From the cell containing the given text, extract its center point as [X, Y] coordinate. 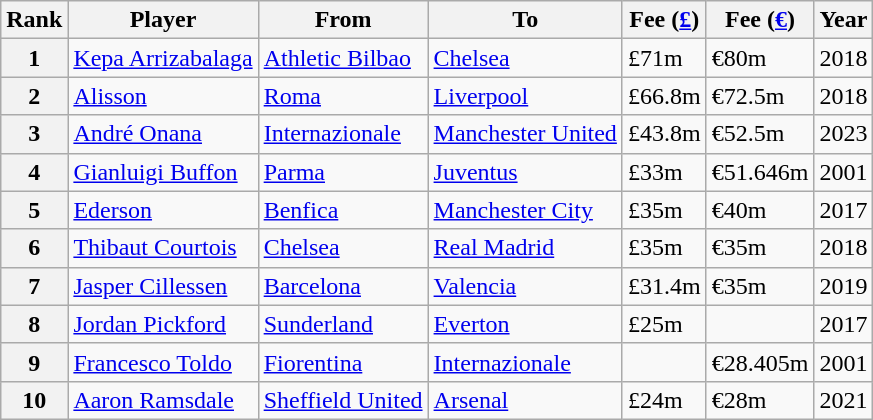
Fee (€) [760, 20]
Manchester United [525, 134]
Liverpool [525, 96]
£25m [664, 324]
1 [34, 58]
€28m [760, 400]
To [525, 20]
€80m [760, 58]
Roma [343, 96]
7 [34, 286]
Year [844, 20]
6 [34, 248]
Fiorentina [343, 362]
2021 [844, 400]
£31.4m [664, 286]
Athletic Bilbao [343, 58]
Juventus [525, 172]
Gianluigi Buffon [163, 172]
Sheffield United [343, 400]
€51.646m [760, 172]
Real Madrid [525, 248]
Valencia [525, 286]
10 [34, 400]
9 [34, 362]
Jasper Cillessen [163, 286]
€40m [760, 210]
£33m [664, 172]
Kepa Arrizabalaga [163, 58]
8 [34, 324]
André Onana [163, 134]
£66.8m [664, 96]
Arsenal [525, 400]
Benfica [343, 210]
Ederson [163, 210]
Thibaut Courtois [163, 248]
€52.5m [760, 134]
Barcelona [343, 286]
4 [34, 172]
2 [34, 96]
£43.8m [664, 134]
Alisson [163, 96]
Parma [343, 172]
Player [163, 20]
2023 [844, 134]
Manchester City [525, 210]
5 [34, 210]
3 [34, 134]
£24m [664, 400]
From [343, 20]
2019 [844, 286]
Aaron Ramsdale [163, 400]
£71m [664, 58]
Rank [34, 20]
€28.405m [760, 362]
Everton [525, 324]
Sunderland [343, 324]
Francesco Toldo [163, 362]
Jordan Pickford [163, 324]
€72.5m [760, 96]
Fee (£) [664, 20]
